From the cell containing the given text, extract its center point as [x, y] coordinate. 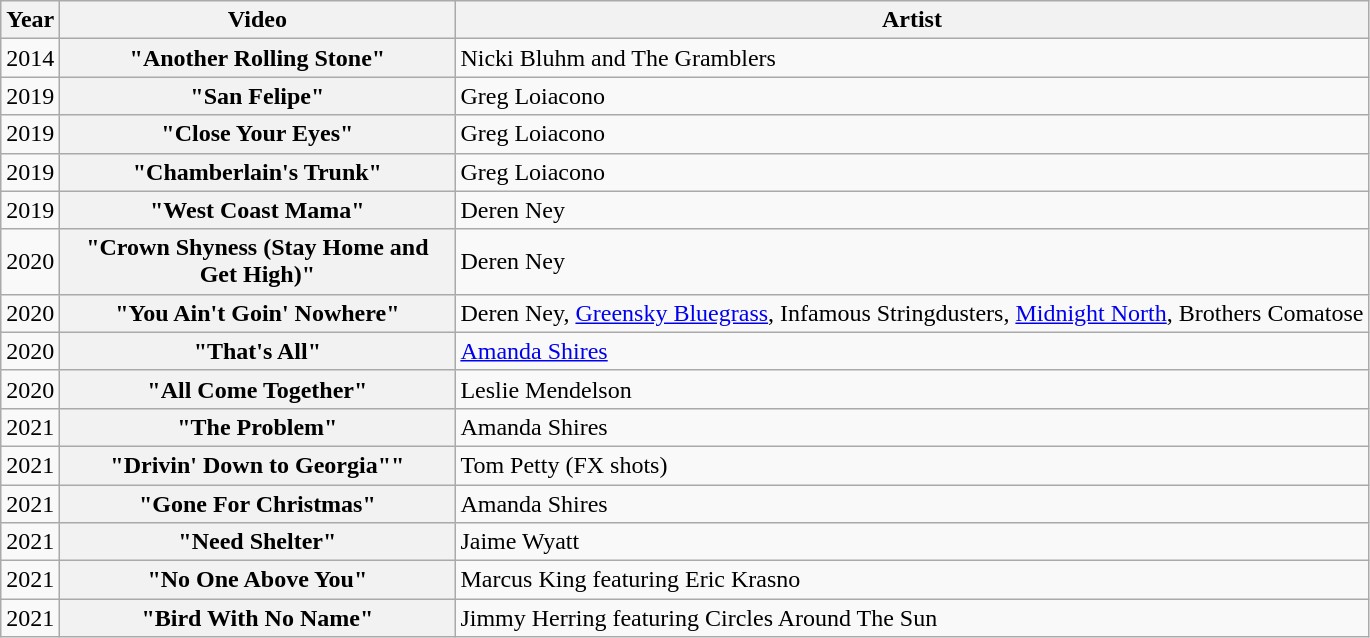
Video [258, 20]
Tom Petty (FX shots) [912, 465]
Leslie Mendelson [912, 389]
"All Come Together" [258, 389]
Artist [912, 20]
"No One Above You" [258, 580]
"That's All" [258, 351]
"Another Rolling Stone" [258, 58]
"Drivin' Down to Georgia"" [258, 465]
"Crown Shyness (Stay Home and Get High)" [258, 262]
"Bird With No Name" [258, 618]
"Close Your Eyes" [258, 134]
"You Ain't Goin' Nowhere" [258, 313]
Nicki Bluhm and The Gramblers [912, 58]
"West Coast Mama" [258, 210]
Jimmy Herring featuring Circles Around The Sun [912, 618]
"The Problem" [258, 427]
2014 [30, 58]
Year [30, 20]
Marcus King featuring Eric Krasno [912, 580]
"San Felipe" [258, 96]
Deren Ney, Greensky Bluegrass, Infamous Stringdusters, Midnight North, Brothers Comatose [912, 313]
"Chamberlain's Trunk" [258, 172]
"Gone For Christmas" [258, 503]
Jaime Wyatt [912, 542]
"Need Shelter" [258, 542]
